From the cell containing the given text, extract its center point as (X, Y) coordinate. 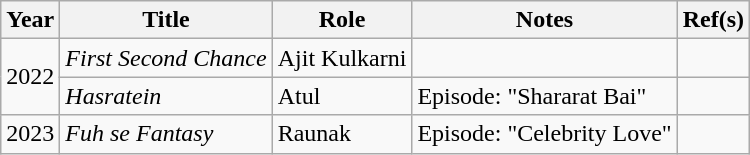
Fuh se Fantasy (166, 134)
Hasratein (166, 96)
Episode: "Shararat Bai" (544, 96)
Ref(s) (713, 20)
Episode: "Celebrity Love" (544, 134)
Notes (544, 20)
Atul (342, 96)
Title (166, 20)
Year (30, 20)
Raunak (342, 134)
2022 (30, 77)
First Second Chance (166, 58)
2023 (30, 134)
Role (342, 20)
Ajit Kulkarni (342, 58)
